Determine the (X, Y) coordinate at the center of the cell enclosing the given text.  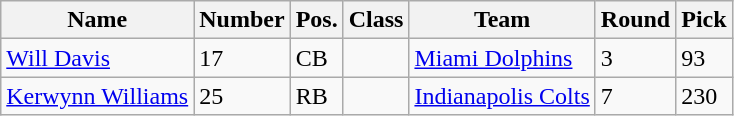
RB (316, 96)
Pos. (316, 20)
Pick (704, 20)
Team (502, 20)
7 (635, 96)
Round (635, 20)
Name (98, 20)
17 (242, 58)
Indianapolis Colts (502, 96)
Class (376, 20)
Kerwynn Williams (98, 96)
3 (635, 58)
230 (704, 96)
Number (242, 20)
Miami Dolphins (502, 58)
25 (242, 96)
93 (704, 58)
Will Davis (98, 58)
CB (316, 58)
